From the cell containing the given text, extract its center point as (x, y) coordinate. 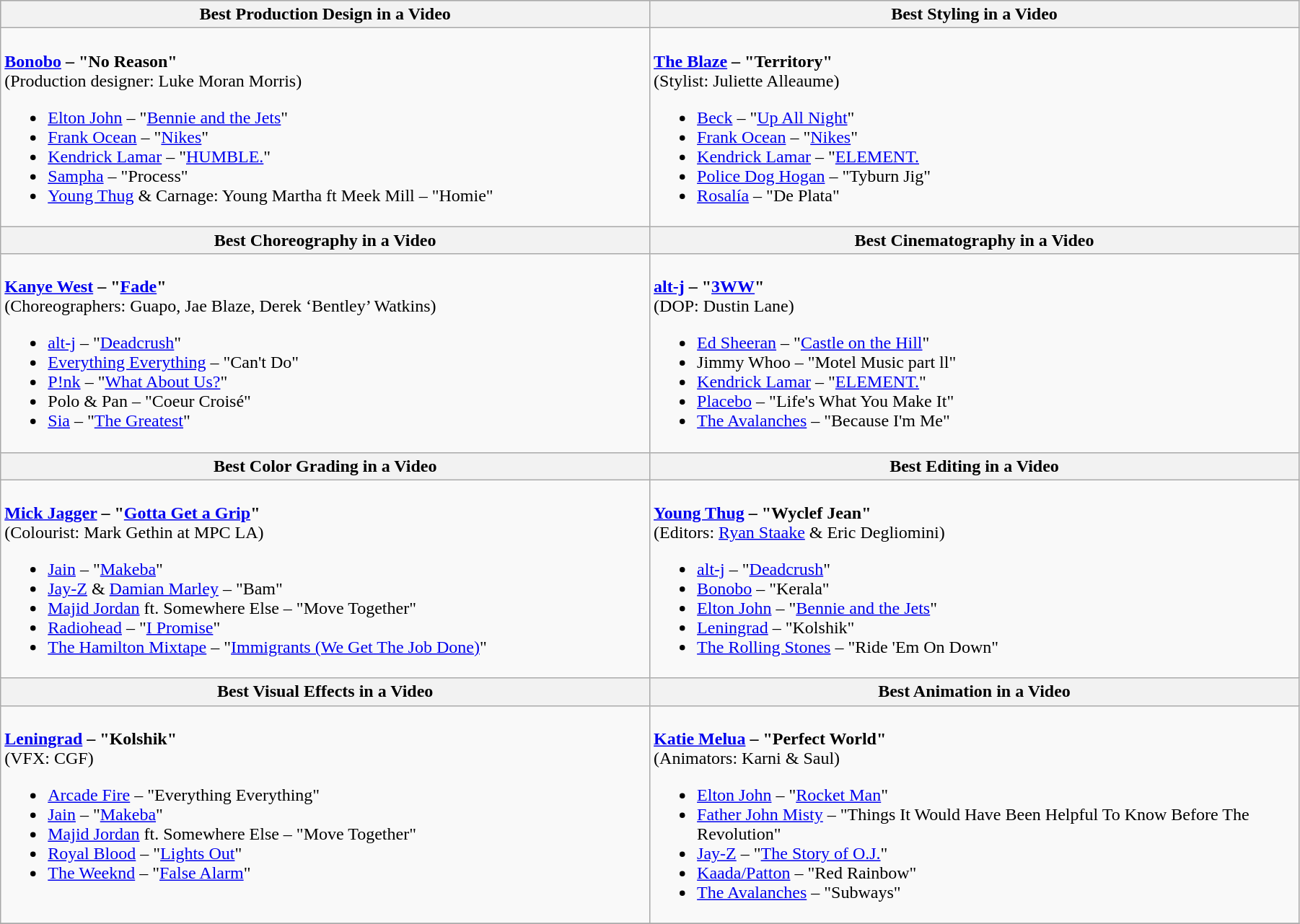
Best Animation in a Video (975, 692)
Best Visual Effects in a Video (325, 692)
Best Color Grading in a Video (325, 466)
Best Cinematography in a Video (975, 240)
Best Production Design in a Video (325, 14)
Best Choreography in a Video (325, 240)
Best Styling in a Video (975, 14)
Best Editing in a Video (975, 466)
